Find where the given text appears and provide that cell's center as (x, y) coordinate. 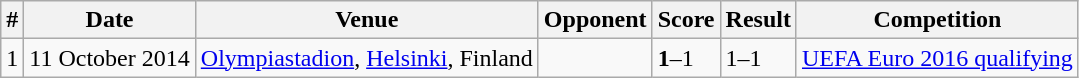
# (12, 20)
Competition (937, 20)
Result (758, 20)
Score (686, 20)
11 October 2014 (110, 58)
Opponent (595, 20)
Date (110, 20)
UEFA Euro 2016 qualifying (937, 58)
1 (12, 58)
Venue (366, 20)
Olympiastadion, Helsinki, Finland (366, 58)
